Return [X, Y] of the center of cell containing provided text 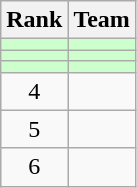
Team [102, 20]
5 [34, 129]
4 [34, 91]
6 [34, 167]
Rank [34, 20]
